Detect which cell encompasses the target text, then output its [x, y] center coordinate. 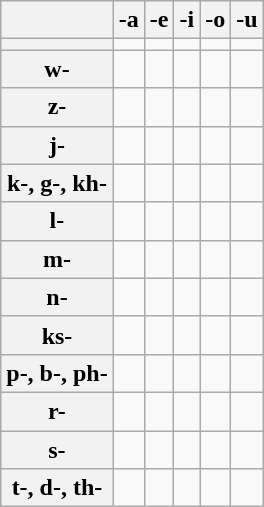
r- [57, 411]
n- [57, 297]
-a [128, 20]
-o [216, 20]
z- [57, 107]
m- [57, 259]
w- [57, 69]
l- [57, 221]
-e [159, 20]
k-, g-, kh- [57, 183]
j- [57, 145]
ks- [57, 335]
s- [57, 449]
t-, d-, th- [57, 488]
-i [187, 20]
-u [247, 20]
p-, b-, ph- [57, 373]
